Capture the cell that displays the provided text and extract its [X, Y] central coordinate. 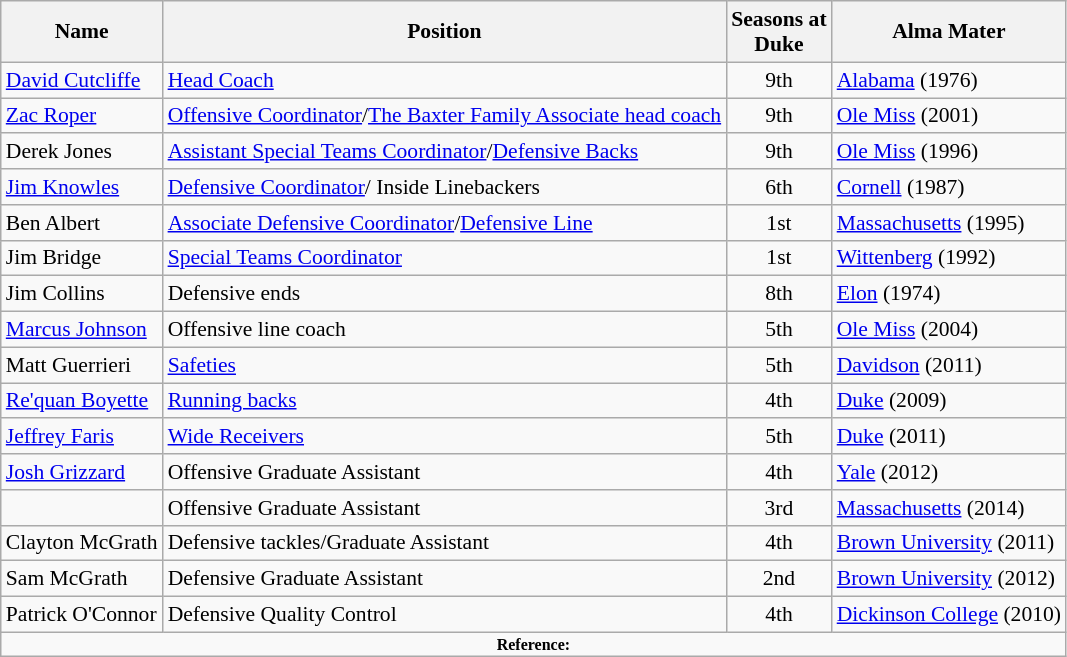
Brown University (2012) [949, 579]
6th [778, 187]
Cornell (1987) [949, 187]
3rd [778, 508]
Josh Grizzard [82, 472]
Ole Miss (2001) [949, 116]
Clayton McGrath [82, 543]
Massachusetts (2014) [949, 508]
8th [778, 294]
Alma Mater [949, 32]
Seasons atDuke [778, 32]
Re'quan Boyette [82, 401]
Zac Roper [82, 116]
Running backs [445, 401]
Defensive tackles/Graduate Assistant [445, 543]
Derek Jones [82, 152]
Wittenberg (1992) [949, 258]
Jim Bridge [82, 258]
Alabama (1976) [949, 80]
Defensive Coordinator/ Inside Linebackers [445, 187]
Wide Receivers [445, 437]
Yale (2012) [949, 472]
Position [445, 32]
David Cutcliffe [82, 80]
Dickinson College (2010) [949, 615]
Assistant Special Teams Coordinator/Defensive Backs [445, 152]
Jeffrey Faris [82, 437]
Head Coach [445, 80]
Duke (2011) [949, 437]
Jim Knowles [82, 187]
Davidson (2011) [949, 365]
Safeties [445, 365]
Special Teams Coordinator [445, 258]
Massachusetts (1995) [949, 223]
Brown University (2011) [949, 543]
Defensive ends [445, 294]
Jim Collins [82, 294]
Defensive Quality Control [445, 615]
Patrick O'Connor [82, 615]
Name [82, 32]
Offensive line coach [445, 330]
2nd [778, 579]
Ole Miss (1996) [949, 152]
Ole Miss (2004) [949, 330]
Ben Albert [82, 223]
Sam McGrath [82, 579]
Duke (2009) [949, 401]
Defensive Graduate Assistant [445, 579]
Matt Guerrieri [82, 365]
Associate Defensive Coordinator/Defensive Line [445, 223]
Offensive Coordinator/The Baxter Family Associate head coach [445, 116]
Reference: [534, 644]
Elon (1974) [949, 294]
Marcus Johnson [82, 330]
